Output the (X, Y) coordinate of the center of the cell containing the given text.  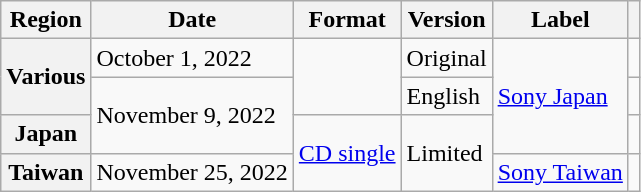
Japan (46, 134)
English (446, 96)
Date (192, 20)
Version (446, 20)
CD single (347, 153)
Original (446, 58)
Sony Japan (560, 96)
October 1, 2022 (192, 58)
Sony Taiwan (560, 172)
Taiwan (46, 172)
Format (347, 20)
November 25, 2022 (192, 172)
November 9, 2022 (192, 115)
Various (46, 77)
Region (46, 20)
Limited (446, 153)
Label (560, 20)
